Extract the [x, y] coordinate from the center of the cell holding the provided text.  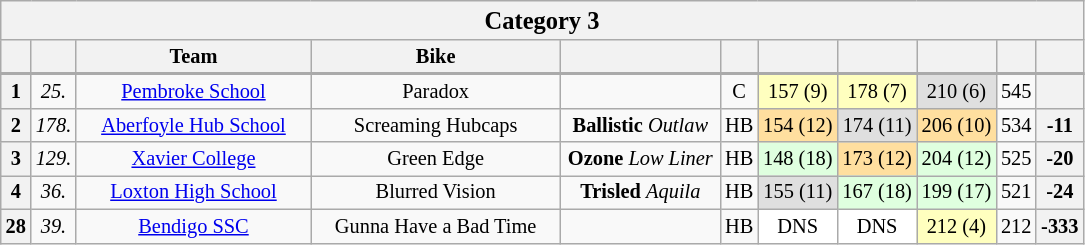
534 [1016, 125]
-333 [1060, 226]
521 [1016, 192]
206 (10) [956, 125]
204 (12) [956, 159]
-11 [1060, 125]
178 (7) [876, 91]
Ballistic Outlaw [640, 125]
Green Edge [436, 159]
545 [1016, 91]
Ozone Low Liner [640, 159]
Paradox [436, 91]
199 (17) [956, 192]
Bendigo SSC [194, 226]
-24 [1060, 192]
39. [54, 226]
-20 [1060, 159]
Gunna Have a Bad Time [436, 226]
173 (12) [876, 159]
36. [54, 192]
Trisled Aquila [640, 192]
Screaming Hubcaps [436, 125]
3 [16, 159]
1 [16, 91]
2 [16, 125]
C [739, 91]
Team [194, 57]
Category 3 [542, 20]
4 [16, 192]
178. [54, 125]
210 (6) [956, 91]
25. [54, 91]
Pembroke School [194, 91]
212 (4) [956, 226]
148 (18) [798, 159]
157 (9) [798, 91]
Blurred Vision [436, 192]
167 (18) [876, 192]
154 (12) [798, 125]
525 [1016, 159]
28 [16, 226]
Loxton High School [194, 192]
129. [54, 159]
Aberfoyle Hub School [194, 125]
212 [1016, 226]
Xavier College [194, 159]
155 (11) [798, 192]
174 (11) [876, 125]
Bike [436, 57]
